Output the [x, y] coordinate of the center of the cell containing the given text.  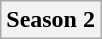
Season 2 [51, 20]
